Extract the [x, y] coordinate from the center of the cell holding the provided text.  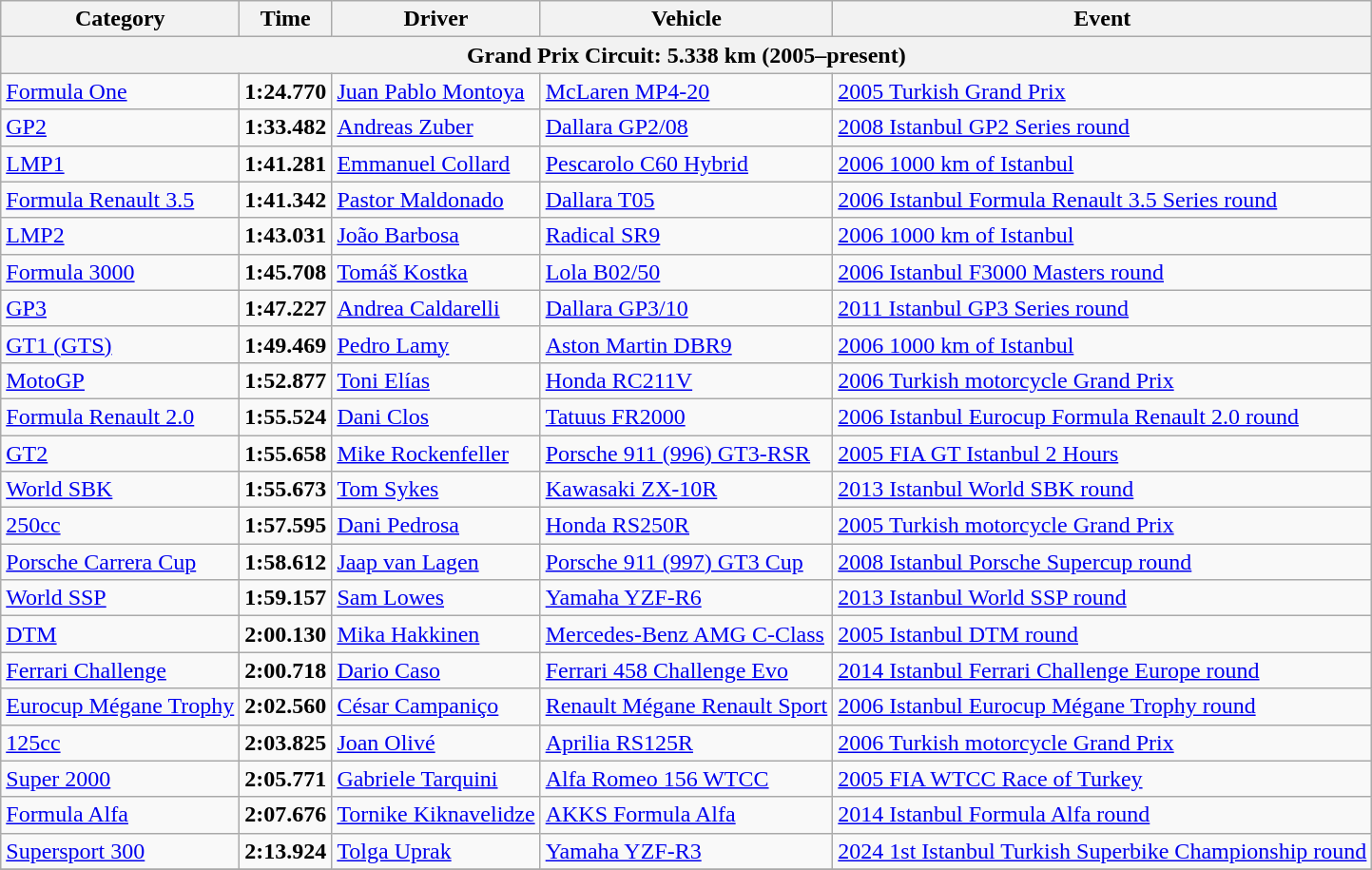
2:05.771 [285, 779]
Ferrari Challenge [120, 670]
Supersport 300 [120, 851]
Mercedes-Benz AMG C-Class [686, 634]
Emmanuel Collard [435, 164]
1:55.673 [285, 490]
Kawasaki ZX-10R [686, 490]
2:13.924 [285, 851]
Dario Caso [435, 670]
2005 Turkish motorcycle Grand Prix [1103, 526]
Honda RS250R [686, 526]
Eurocup Mégane Trophy [120, 706]
Tom Sykes [435, 490]
2024 1st Istanbul Turkish Superbike Championship round [1103, 851]
Toni Elías [435, 380]
2014 Istanbul Formula Alfa round [1103, 815]
Ferrari 458 Challenge Evo [686, 670]
125cc [120, 743]
Pastor Maldonado [435, 200]
Tatuus FR2000 [686, 416]
Pescarolo C60 Hybrid [686, 164]
2:00.718 [285, 670]
2006 Istanbul F3000 Masters round [1103, 272]
2005 Istanbul DTM round [1103, 634]
1:49.469 [285, 344]
Lola B02/50 [686, 272]
World SBK [120, 490]
Andrea Caldarelli [435, 308]
GP3 [120, 308]
Tolga Uprak [435, 851]
Dallara T05 [686, 200]
Joan Olivé [435, 743]
César Campaniço [435, 706]
Tomáš Kostka [435, 272]
MotoGP [120, 380]
Andreas Zuber [435, 127]
Time [285, 19]
Aston Martin DBR9 [686, 344]
2006 Istanbul Eurocup Mégane Trophy round [1103, 706]
Porsche Carrera Cup [120, 562]
250cc [120, 526]
1:45.708 [285, 272]
2005 FIA WTCC Race of Turkey [1103, 779]
Mike Rockenfeller [435, 454]
1:24.770 [285, 91]
Event [1103, 19]
Super 2000 [120, 779]
2:02.560 [285, 706]
Yamaha YZF-R6 [686, 598]
Formula Alfa [120, 815]
1:52.877 [285, 380]
2008 Istanbul Porsche Supercup round [1103, 562]
Porsche 911 (997) GT3 Cup [686, 562]
Dani Pedrosa [435, 526]
McLaren MP4-20 [686, 91]
Alfa Romeo 156 WTCC [686, 779]
1:59.157 [285, 598]
2006 Istanbul Formula Renault 3.5 Series round [1103, 200]
Mika Hakkinen [435, 634]
2:03.825 [285, 743]
Dani Clos [435, 416]
Yamaha YZF-R3 [686, 851]
2006 Istanbul Eurocup Formula Renault 2.0 round [1103, 416]
2005 Turkish Grand Prix [1103, 91]
1:41.342 [285, 200]
1:47.227 [285, 308]
2:07.676 [285, 815]
2008 Istanbul GP2 Series round [1103, 127]
2013 Istanbul World SBK round [1103, 490]
João Barbosa [435, 236]
Renault Mégane Renault Sport [686, 706]
Category [120, 19]
Dallara GP2/08 [686, 127]
1:58.612 [285, 562]
Jaap van Lagen [435, 562]
Vehicle [686, 19]
GT1 (GTS) [120, 344]
2014 Istanbul Ferrari Challenge Europe round [1103, 670]
LMP1 [120, 164]
1:43.031 [285, 236]
1:55.524 [285, 416]
GP2 [120, 127]
Grand Prix Circuit: 5.338 km (2005–present) [686, 55]
World SSP [120, 598]
GT2 [120, 454]
2011 Istanbul GP3 Series round [1103, 308]
DTM [120, 634]
1:57.595 [285, 526]
Juan Pablo Montoya [435, 91]
Formula One [120, 91]
2013 Istanbul World SSP round [1103, 598]
LMP2 [120, 236]
Radical SR9 [686, 236]
Honda RC211V [686, 380]
Pedro Lamy [435, 344]
Driver [435, 19]
1:33.482 [285, 127]
Sam Lowes [435, 598]
1:55.658 [285, 454]
Formula Renault 3.5 [120, 200]
Tornike Kiknavelidze [435, 815]
AKKS Formula Alfa [686, 815]
Porsche 911 (996) GT3-RSR [686, 454]
2:00.130 [285, 634]
2005 FIA GT Istanbul 2 Hours [1103, 454]
Aprilia RS125R [686, 743]
Gabriele Tarquini [435, 779]
Formula 3000 [120, 272]
Dallara GP3/10 [686, 308]
Formula Renault 2.0 [120, 416]
1:41.281 [285, 164]
